Extract the [x, y] coordinate from the center of the cell holding the provided text.  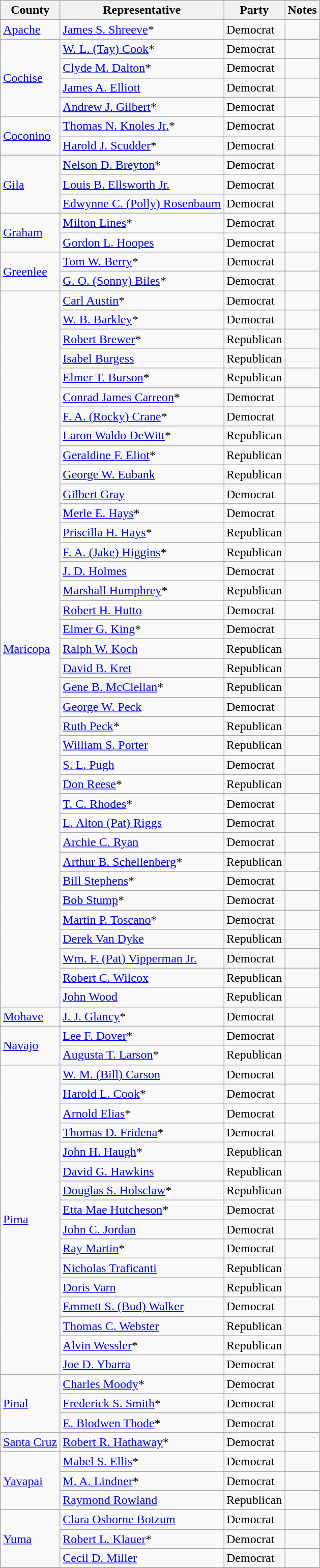
Party [254, 10]
M. A. Lindner* [142, 1481]
Marshall Humphrey* [142, 591]
George W. Peck [142, 707]
Thomas C. Webster [142, 1326]
Isabel Burgess [142, 358]
Harold J. Scudder* [142, 145]
G. O. (Sonny) Biles* [142, 281]
Ray Martin* [142, 1249]
Nelson D. Breyton* [142, 165]
W. B. Barkley* [142, 320]
W. M. (Bill) Carson [142, 1074]
Priscilla H. Hays* [142, 532]
Graham [31, 232]
David G. Hawkins [142, 1171]
Mabel S. Ellis* [142, 1461]
J. D. Holmes [142, 571]
L. Alton (Pat) Riggs [142, 823]
George W. Eubank [142, 474]
Emmett S. (Bud) Walker [142, 1307]
Apache [31, 29]
Yavapai [31, 1481]
Robert Brewer* [142, 339]
J. J. Glancy* [142, 1016]
F. A. (Jake) Higgins* [142, 552]
Douglas S. Holsclaw* [142, 1191]
Edwynne C. (Polly) Rosenbaum [142, 203]
Gilbert Gray [142, 494]
Wm. F. (Pat) Vipperman Jr. [142, 958]
William S. Porter [142, 745]
E. Blodwen Thode* [142, 1423]
Andrew J. Gilbert* [142, 107]
Don Reese* [142, 784]
Alvin Wessler* [142, 1345]
Gila [31, 184]
Doris Varn [142, 1287]
Clara Osborne Botzum [142, 1520]
Bill Stephens* [142, 881]
James A. Elliott [142, 87]
Elmer T. Burson* [142, 378]
James S. Shreeve* [142, 29]
Thomas N. Knoles Jr.* [142, 126]
Arnold Elias* [142, 1113]
Robert C. Wilcox [142, 978]
Joe D. Ybarra [142, 1365]
Robert H. Hutto [142, 610]
Clyde M. Dalton* [142, 68]
Pima [31, 1219]
John H. Haugh* [142, 1152]
T. C. Rhodes* [142, 803]
Yuma [31, 1539]
John Wood [142, 997]
Milton Lines* [142, 223]
Charles Moody* [142, 1384]
Bob Stump* [142, 900]
F. A. (Rocky) Crane* [142, 416]
Robert R. Hathaway* [142, 1442]
Representative [142, 10]
Santa Cruz [31, 1442]
Greenlee [31, 272]
Navajo [31, 1045]
Gene B. McClellan* [142, 687]
Lee F. Dover* [142, 1036]
Augusta T. Larson* [142, 1055]
Maricopa [31, 649]
Etta Mae Hutcheson* [142, 1210]
Louis B. Ellsworth Jr. [142, 184]
Notes [302, 10]
Pinal [31, 1403]
Cochise [31, 78]
Ralph W. Koch [142, 649]
Robert L. Klauer* [142, 1539]
Derek Van Dyke [142, 939]
Arthur B. Schellenberg* [142, 862]
Merle E. Hays* [142, 513]
Mohave [31, 1016]
Laron Waldo DeWitt* [142, 436]
Cecil D. Miller [142, 1558]
Conrad James Carreon* [142, 397]
S. L. Pugh [142, 765]
W. L. (Tay) Cook* [142, 49]
Carl Austin* [142, 300]
Tom W. Berry* [142, 262]
Archie C. Ryan [142, 842]
Nicholas Traficanti [142, 1268]
Martin P. Toscano* [142, 920]
Gordon L. Hoopes [142, 243]
Raymond Rowland [142, 1500]
Coconino [31, 136]
Geraldine F. Eliot* [142, 455]
John C. Jordan [142, 1229]
County [31, 10]
Ruth Peck* [142, 726]
Elmer G. King* [142, 629]
David B. Kret [142, 668]
Harold L. Cook* [142, 1094]
Frederick S. Smith* [142, 1403]
Thomas D. Fridena* [142, 1132]
